Pinpoint the cell where the given text exists, returning its [x, y] midpoint coordinate. 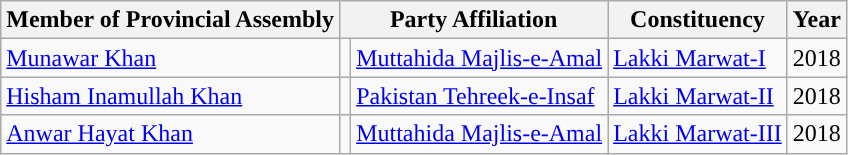
Party Affiliation [474, 20]
Lakki Marwat-I [698, 58]
Hisham Inamullah Khan [170, 96]
Constituency [698, 20]
Anwar Hayat Khan [170, 134]
Lakki Marwat-II [698, 96]
Munawar Khan [170, 58]
Pakistan Tehreek-e-Insaf [480, 96]
Lakki Marwat-III [698, 134]
Year [816, 20]
Member of Provincial Assembly [170, 20]
